Return the (x, y) coordinate for the center point of the cell that contains the specified text.  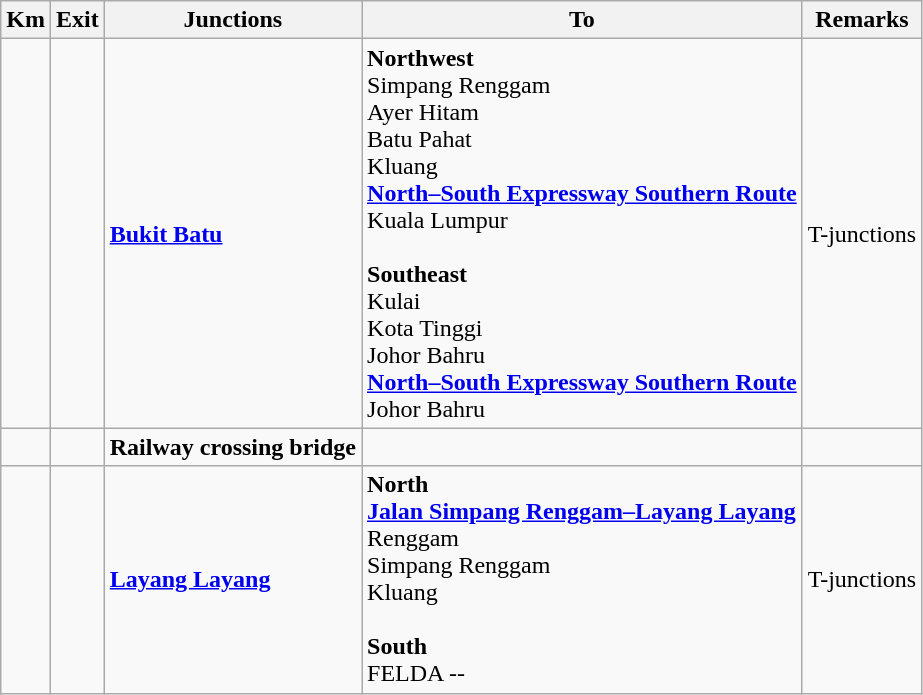
Km (26, 20)
Junctions (232, 20)
Layang Layang (232, 580)
To (582, 20)
Remarks (862, 20)
Bukit Batu (232, 234)
North Jalan Simpang Renggam–Layang LayangRenggamSimpang RenggamKluangSouthFELDA -- (582, 580)
Exit (77, 20)
Railway crossing bridge (232, 447)
